Output the [X, Y] coordinate of the center of the cell containing the given text.  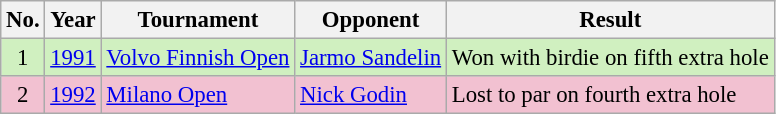
Won with birdie on fifth extra hole [610, 58]
Volvo Finnish Open [198, 58]
Year [73, 20]
Lost to par on fourth extra hole [610, 95]
Tournament [198, 20]
2 [23, 95]
1 [23, 58]
Result [610, 20]
1992 [73, 95]
1991 [73, 58]
No. [23, 20]
Jarmo Sandelin [371, 58]
Milano Open [198, 95]
Nick Godin [371, 95]
Opponent [371, 20]
